Determine the [x, y] coordinate at the center of the cell enclosing the given text.  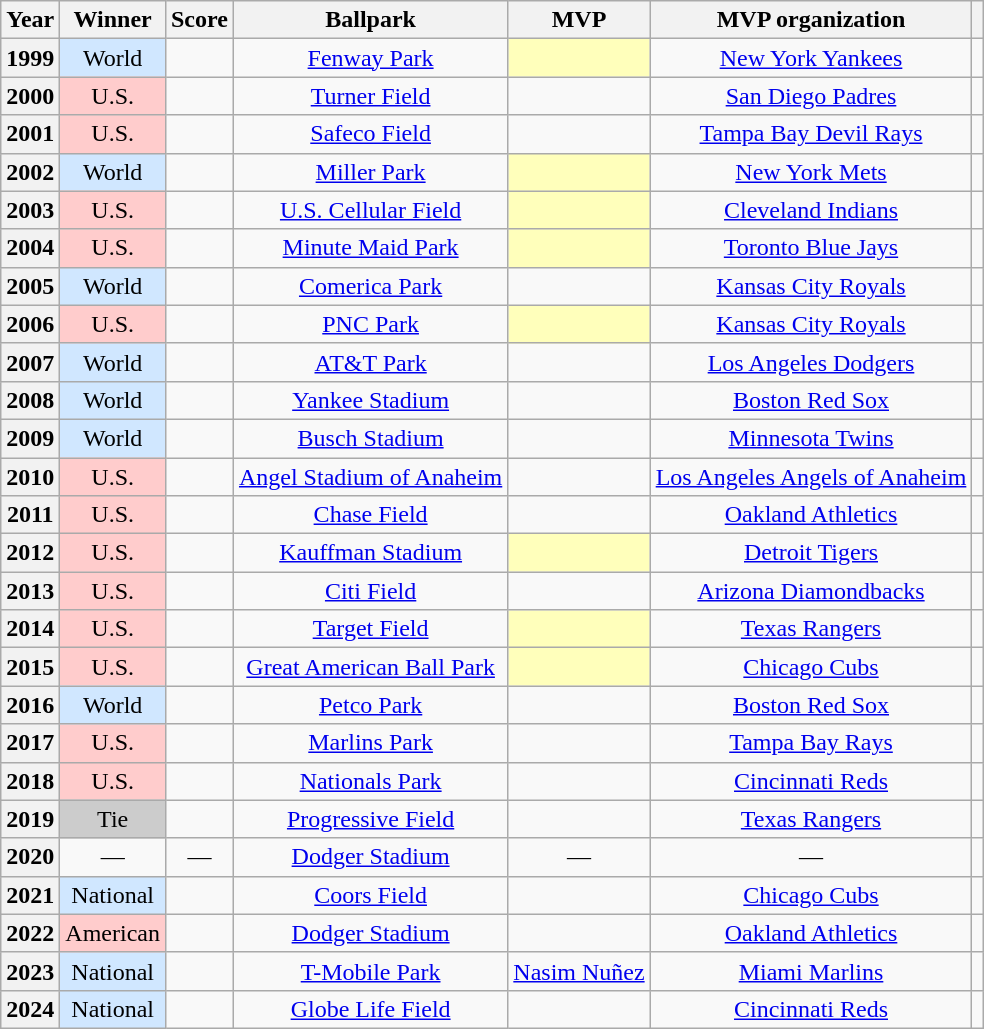
PNC Park [370, 324]
Safeco Field [370, 134]
Miami Marlins [811, 971]
2009 [30, 438]
Miller Park [370, 172]
AT&T Park [370, 362]
Yankee Stadium [370, 400]
Year [30, 20]
New York Mets [811, 172]
Ballpark [370, 20]
2015 [30, 667]
Globe Life Field [370, 1009]
MVP organization [811, 20]
Marlins Park [370, 743]
2013 [30, 591]
2004 [30, 248]
2016 [30, 705]
2012 [30, 553]
Citi Field [370, 591]
Los Angeles Angels of Anaheim [811, 477]
Fenway Park [370, 58]
2008 [30, 400]
Tampa Bay Devil Rays [811, 134]
2024 [30, 1009]
Angel Stadium of Anaheim [370, 477]
2002 [30, 172]
Turner Field [370, 96]
1999 [30, 58]
2023 [30, 971]
Comerica Park [370, 286]
Los Angeles Dodgers [811, 362]
2001 [30, 134]
2021 [30, 895]
2014 [30, 629]
2022 [30, 933]
Great American Ball Park [370, 667]
Nasim Nuñez [579, 971]
Tie [113, 819]
New York Yankees [811, 58]
Busch Stadium [370, 438]
Detroit Tigers [811, 553]
Cleveland Indians [811, 210]
2017 [30, 743]
2020 [30, 857]
2006 [30, 324]
Minnesota Twins [811, 438]
Progressive Field [370, 819]
Coors Field [370, 895]
2007 [30, 362]
2018 [30, 781]
2003 [30, 210]
2005 [30, 286]
Score [199, 20]
2019 [30, 819]
Winner [113, 20]
Toronto Blue Jays [811, 248]
2011 [30, 515]
Petco Park [370, 705]
San Diego Padres [811, 96]
American [113, 933]
2010 [30, 477]
Nationals Park [370, 781]
Tampa Bay Rays [811, 743]
MVP [579, 20]
T-Mobile Park [370, 971]
Target Field [370, 629]
Arizona Diamondbacks [811, 591]
2000 [30, 96]
U.S. Cellular Field [370, 210]
Minute Maid Park [370, 248]
Chase Field [370, 515]
Kauffman Stadium [370, 553]
